Return [X, Y] of the center of cell containing provided text 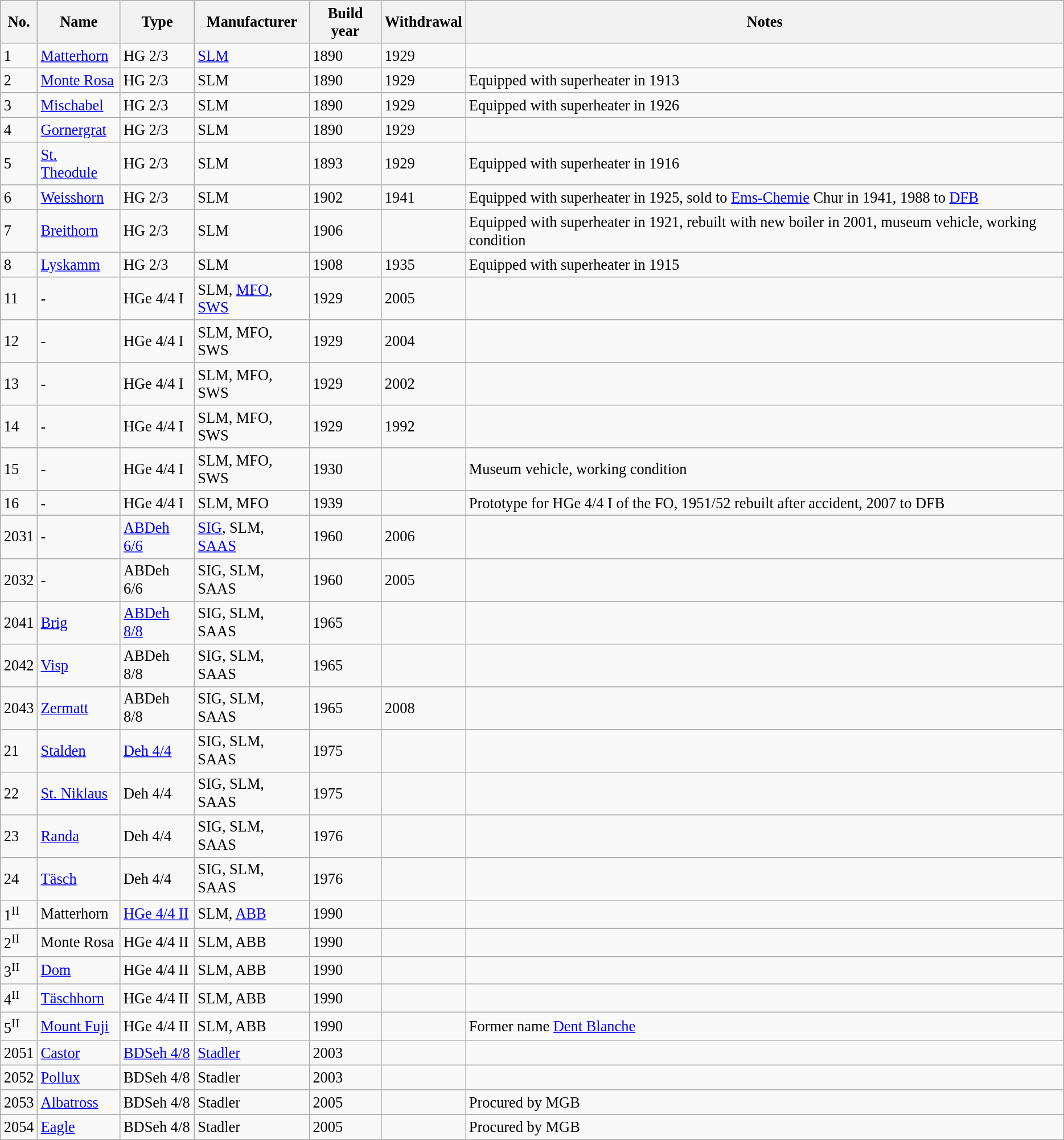
Brig [79, 623]
Mount Fuji [79, 1026]
Castor [79, 1053]
2031 [19, 537]
Dom [79, 970]
Equipped with superheater in 1925, sold to Ems-Chemie Chur in 1941, 1988 to DFB [765, 197]
2008 [424, 708]
Equipped with superheater in 1913 [765, 80]
2042 [19, 665]
2006 [424, 537]
23 [19, 836]
5II [19, 1026]
14 [19, 427]
Type [157, 22]
Zermatt [79, 708]
2032 [19, 579]
Pollux [79, 1077]
Manufacturer [252, 22]
15 [19, 469]
Albatross [79, 1102]
Stalden [79, 750]
No. [19, 22]
13 [19, 384]
22 [19, 793]
2041 [19, 623]
Visp [79, 665]
11 [19, 298]
Withdrawal [424, 22]
SLM, MFO [252, 503]
Build year [345, 22]
2053 [19, 1102]
24 [19, 879]
21 [19, 750]
Museum vehicle, working condition [765, 469]
4 [19, 130]
1902 [345, 197]
8 [19, 265]
Täschhorn [79, 998]
1939 [345, 503]
6 [19, 197]
Randa [79, 836]
1941 [424, 197]
2II [19, 941]
Täsch [79, 879]
1935 [424, 265]
16 [19, 503]
2052 [19, 1077]
St. Niklaus [79, 793]
1893 [345, 164]
Breithorn [79, 231]
2054 [19, 1127]
1 [19, 55]
Mischabel [79, 105]
Name [79, 22]
Gornergrat [79, 130]
1II [19, 914]
1908 [345, 265]
2043 [19, 708]
St. Theodule [79, 164]
5 [19, 164]
2 [19, 80]
Equipped with superheater in 1926 [765, 105]
Equipped with superheater in 1915 [765, 265]
4II [19, 998]
1906 [345, 231]
7 [19, 231]
Prototype for HGe 4/4 I of the FO, 1951/52 rebuilt after accident, 2007 to DFB [765, 503]
Weisshorn [79, 197]
2002 [424, 384]
Equipped with superheater in 1916 [765, 164]
Lyskamm [79, 265]
Notes [765, 22]
Eagle [79, 1127]
Equipped with superheater in 1921, rebuilt with new boiler in 2001, museum vehicle, working condition [765, 231]
2004 [424, 341]
2051 [19, 1053]
3II [19, 970]
3 [19, 105]
Former name Dent Blanche [765, 1026]
12 [19, 341]
1930 [345, 469]
1992 [424, 427]
